Identify which cell holds the provided text, then report its [X, Y] central coordinate. 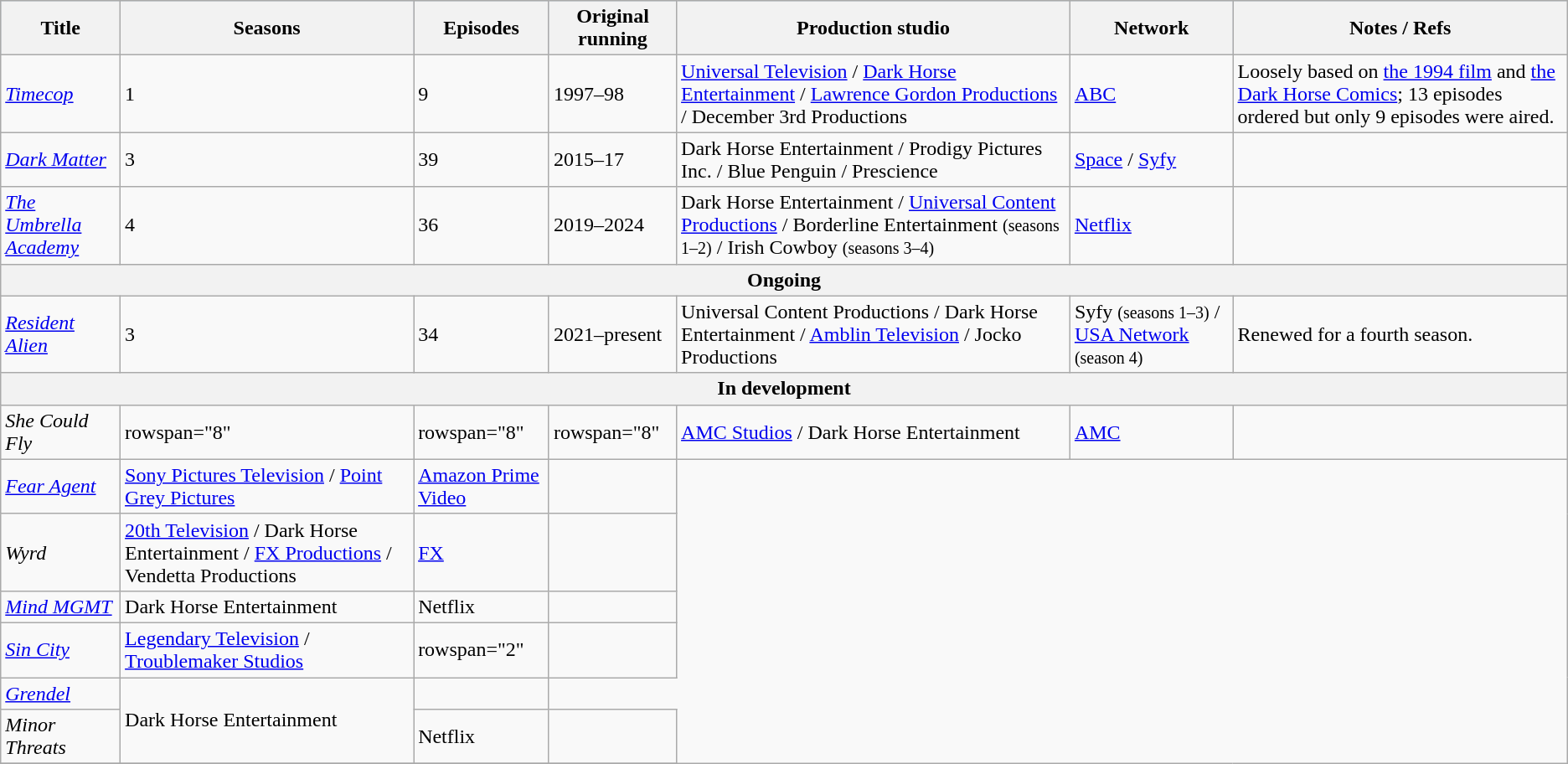
Space / Syfy [1151, 159]
Dark Matter [60, 159]
Syfy (seasons 1–3) / USA Network (season 4) [1151, 334]
Network [1151, 28]
Mind MGMT [60, 607]
Notes / Refs [1400, 28]
36 [482, 225]
1 [267, 94]
Original running [612, 28]
AMC [1151, 432]
Minor Threats [60, 737]
9 [482, 94]
2015–17 [612, 159]
Production studio [874, 28]
Wyrd [60, 552]
2019–2024 [612, 225]
4 [267, 225]
Sony Pictures Television / Point Grey Pictures [267, 486]
rowspan="2" [482, 650]
Dark Horse Entertainment / Universal Content Productions / Borderline Entertainment (seasons 1–2) / Irish Cowboy (seasons 3–4) [874, 225]
AMC Studios / Dark Horse Entertainment [874, 432]
Seasons [267, 28]
39 [482, 159]
Universal Content Productions / Dark Horse Entertainment / Amblin Television / Jocko Productions [874, 334]
Fear Agent [60, 486]
Renewed for a fourth season. [1400, 334]
20th Television / Dark Horse Entertainment / FX Productions / Vendetta Productions [267, 552]
2021–present [612, 334]
Resident Alien [60, 334]
Ongoing [784, 280]
Legendary Television / Troublemaker Studios [267, 650]
Timecop [60, 94]
Loosely based on the 1994 film and the Dark Horse Comics; 13 episodes ordered but only 9 episodes were aired. [1400, 94]
ABC [1151, 94]
Universal Television / Dark Horse Entertainment / Lawrence Gordon Productions / December 3rd Productions [874, 94]
Title [60, 28]
Sin City [60, 650]
The Umbrella Academy [60, 225]
Amazon Prime Video [482, 486]
34 [482, 334]
1997–98 [612, 94]
Grendel [60, 693]
She Could Fly [60, 432]
Episodes [482, 28]
Dark Horse Entertainment / Prodigy Pictures Inc. / Blue Penguin / Prescience [874, 159]
In development [784, 389]
FX [482, 552]
